Search for the cell housing the specified text and yield its [X, Y] center coordinate. 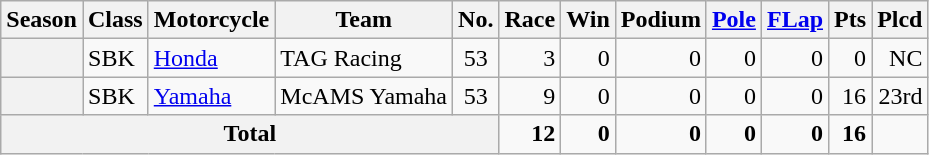
NC [900, 58]
FLap [794, 20]
Race [530, 20]
Podium [660, 20]
Team [364, 20]
Honda [212, 58]
Plcd [900, 20]
Season [42, 20]
12 [530, 134]
Motorcycle [212, 20]
McAMS Yamaha [364, 96]
Pts [850, 20]
Pole [734, 20]
23rd [900, 96]
9 [530, 96]
No. [476, 20]
Win [588, 20]
Yamaha [212, 96]
Class [115, 20]
TAG Racing [364, 58]
3 [530, 58]
Total [250, 134]
